Return the [x, y] coordinate for the center point of the cell that contains the specified text.  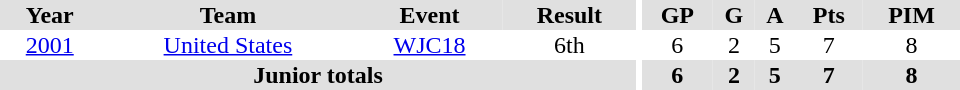
2001 [50, 45]
6th [570, 45]
Junior totals [318, 75]
GP [678, 15]
Team [228, 15]
WJC18 [429, 45]
Result [570, 15]
Year [50, 15]
Pts [829, 15]
PIM [912, 15]
United States [228, 45]
G [734, 15]
A [775, 15]
Event [429, 15]
